Identify which cell holds the provided text, then report its [x, y] central coordinate. 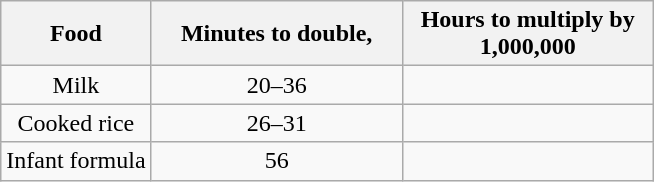
Infant formula [76, 161]
Cooked rice [76, 123]
56 [276, 161]
Milk [76, 85]
20–36 [276, 85]
Minutes to double, [276, 34]
26–31 [276, 123]
Food [76, 34]
Hours to multiply by 1,000,000 [528, 34]
